Return the (X, Y) coordinate for the center point of the cell that contains the specified text.  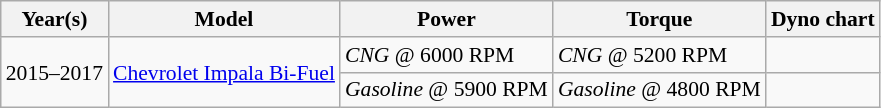
CNG @ 6000 RPM (446, 55)
2015–2017 (54, 72)
Year(s) (54, 19)
CNG @ 5200 RPM (660, 55)
Chevrolet Impala Bi-Fuel (224, 72)
Gasoline @ 4800 RPM (660, 90)
Gasoline @ 5900 RPM (446, 90)
Torque (660, 19)
Dyno chart (823, 19)
Power (446, 19)
Model (224, 19)
